Search for the cell housing the specified text and yield its (X, Y) center coordinate. 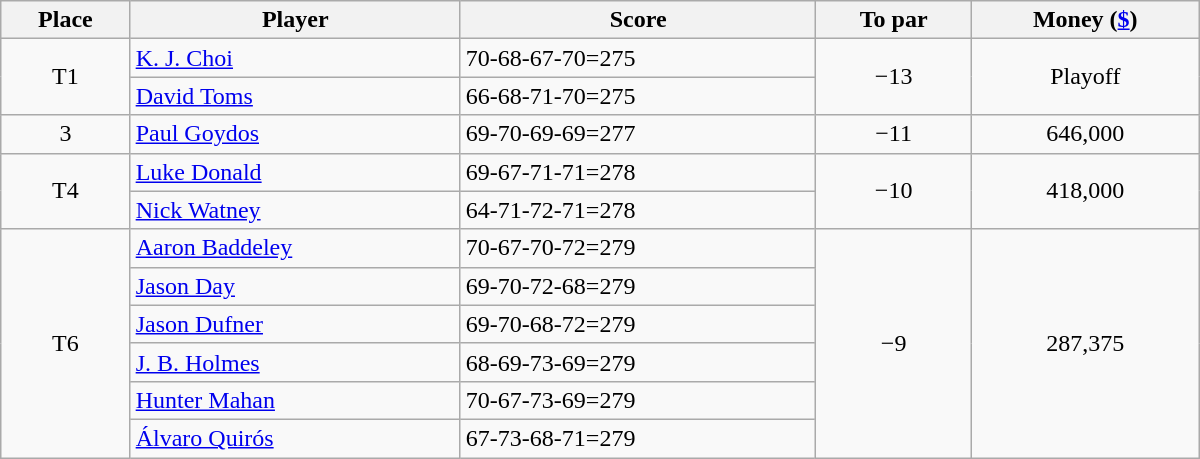
70-67-73-69=279 (638, 400)
David Toms (295, 96)
Aaron Baddeley (295, 248)
69-70-72-68=279 (638, 286)
T1 (66, 77)
66-68-71-70=275 (638, 96)
70-67-70-72=279 (638, 248)
Score (638, 20)
Jason Dufner (295, 324)
−13 (894, 77)
To par (894, 20)
Nick Watney (295, 210)
67-73-68-71=279 (638, 438)
−11 (894, 134)
Player (295, 20)
−9 (894, 343)
Money ($) (1085, 20)
J. B. Holmes (295, 362)
Playoff (1085, 77)
Jason Day (295, 286)
287,375 (1085, 343)
K. J. Choi (295, 58)
646,000 (1085, 134)
69-70-68-72=279 (638, 324)
T4 (66, 191)
418,000 (1085, 191)
Luke Donald (295, 172)
−10 (894, 191)
64-71-72-71=278 (638, 210)
Place (66, 20)
Paul Goydos (295, 134)
70-68-67-70=275 (638, 58)
69-67-71-71=278 (638, 172)
68-69-73-69=279 (638, 362)
T6 (66, 343)
3 (66, 134)
Hunter Mahan (295, 400)
69-70-69-69=277 (638, 134)
Álvaro Quirós (295, 438)
